For the text-containing cell, return its midpoint in (X, Y) coordinate format. 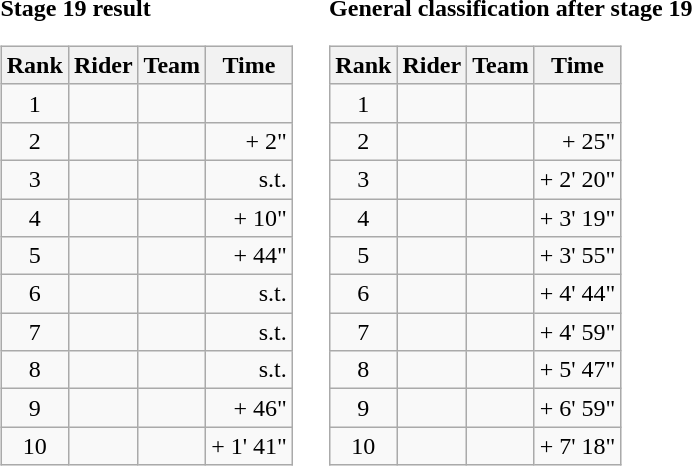
+ 10" (250, 217)
+ 46" (250, 408)
+ 44" (250, 256)
+ 2' 20" (578, 179)
+ 3' 19" (578, 217)
+ 6' 59" (578, 408)
+ 3' 55" (578, 256)
+ 4' 44" (578, 294)
+ 1' 41" (250, 446)
+ 2" (250, 141)
+ 4' 59" (578, 332)
+ 5' 47" (578, 370)
+ 7' 18" (578, 446)
+ 25" (578, 141)
